Return the [X, Y] coordinate for the center point of the cell that contains the specified text.  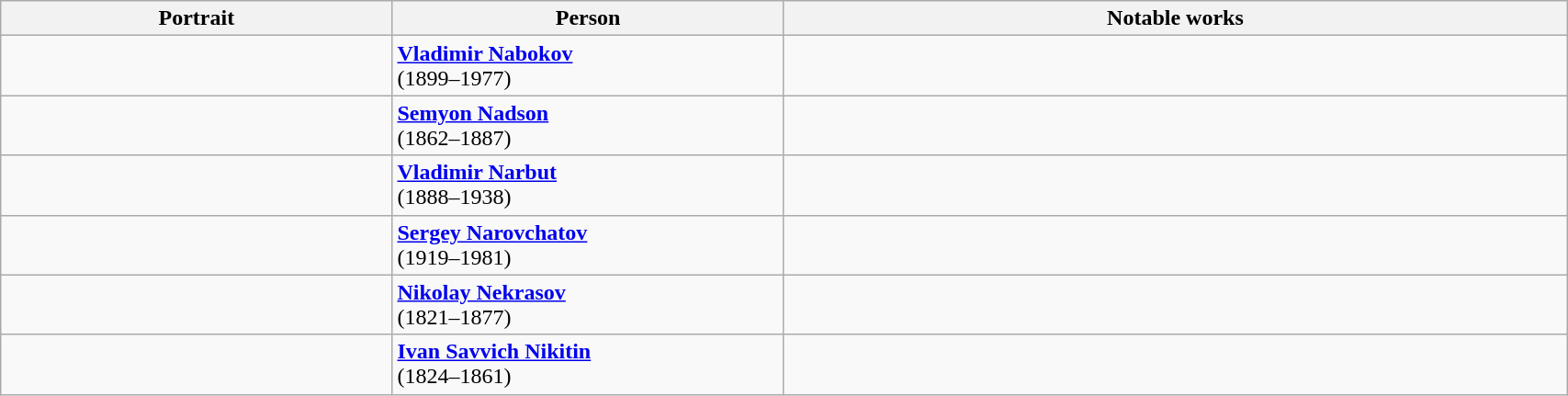
Nikolay Nekrasov (1821–1877) [588, 305]
Sergey Narovchatov (1919–1981) [588, 244]
Vladimir Narbut (1888–1938) [588, 186]
Ivan Savvich Nikitin (1824–1861) [588, 364]
Notable works [1175, 18]
Vladimir Nabokov (1899–1977) [588, 66]
Portrait [197, 18]
Semyon Nadson (1862–1887) [588, 125]
Person [588, 18]
